Determine the [X, Y] coordinate at the center of the cell enclosing the given text.  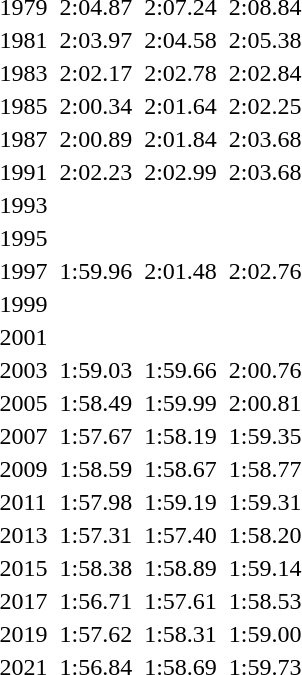
2:04.58 [181, 40]
1:57.67 [96, 436]
1:59.96 [96, 271]
2:01.48 [181, 271]
1:58.31 [181, 634]
2:00.89 [96, 139]
1:58.89 [181, 568]
2:02.23 [96, 172]
1:59.66 [181, 370]
2:02.78 [181, 73]
1:58.59 [96, 469]
1:58.19 [181, 436]
1:59.19 [181, 502]
1:57.98 [96, 502]
1:57.40 [181, 535]
2:03.97 [96, 40]
2:02.99 [181, 172]
1:56.71 [96, 601]
1:59.03 [96, 370]
1:57.61 [181, 601]
2:01.84 [181, 139]
1:58.38 [96, 568]
1:57.31 [96, 535]
2:01.64 [181, 106]
1:58.49 [96, 403]
1:59.99 [181, 403]
1:58.67 [181, 469]
2:00.34 [96, 106]
2:02.17 [96, 73]
1:57.62 [96, 634]
